Find where the given text appears and provide that cell's center as (X, Y) coordinate. 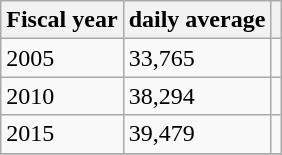
Fiscal year (62, 20)
2005 (62, 58)
39,479 (197, 134)
2015 (62, 134)
2010 (62, 96)
33,765 (197, 58)
daily average (197, 20)
38,294 (197, 96)
